Identify which cell holds the provided text, then report its [X, Y] central coordinate. 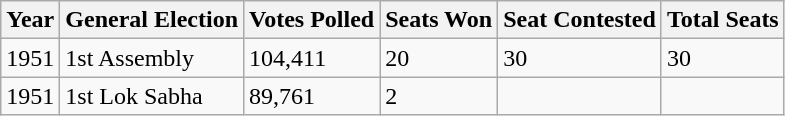
2 [439, 96]
Votes Polled [312, 20]
Total Seats [722, 20]
104,411 [312, 58]
1st Lok Sabha [152, 96]
89,761 [312, 96]
General Election [152, 20]
Seats Won [439, 20]
1st Assembly [152, 58]
Seat Contested [580, 20]
20 [439, 58]
Year [30, 20]
